For the text-containing cell, return its midpoint in [x, y] coordinate format. 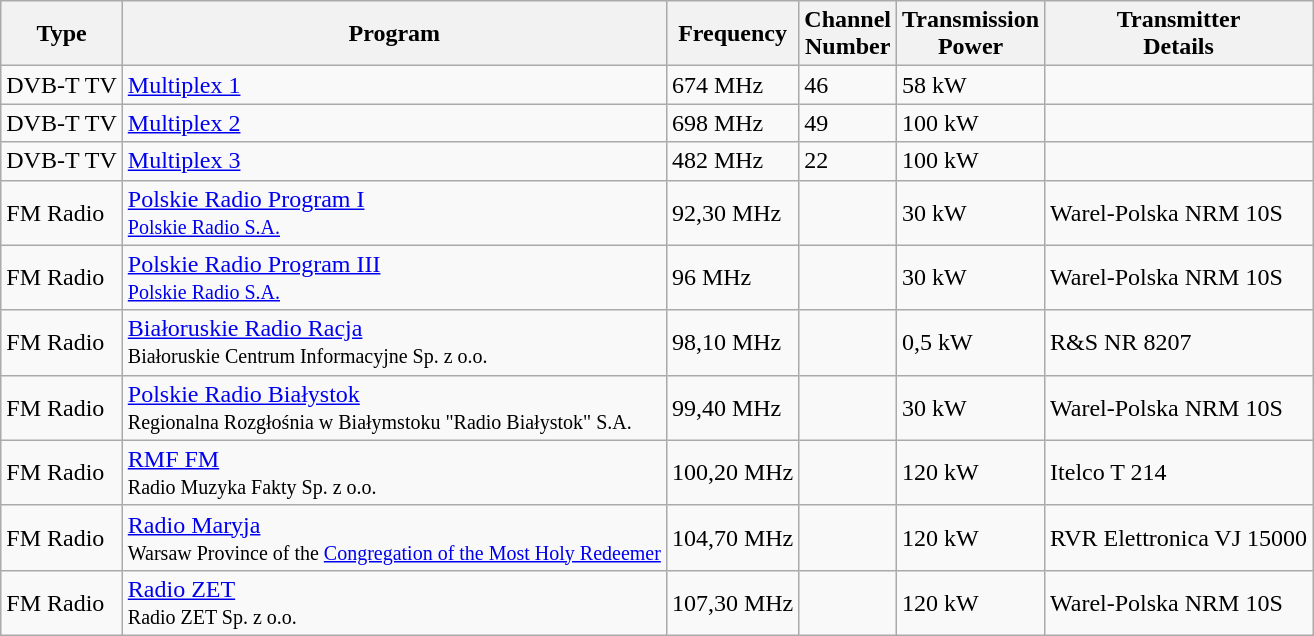
Multiplex 1 [394, 85]
Multiplex 3 [394, 161]
Polskie Radio Program IIIPolskie Radio S.A. [394, 278]
Radio ZETRadio ZET Sp. z o.o. [394, 602]
Polskie Radio Program IPolskie Radio S.A. [394, 212]
Multiplex 2 [394, 123]
TransmitterDetails [1179, 34]
Itelco T 214 [1179, 472]
107,30 MHz [732, 602]
Radio MaryjaWarsaw Province of the Congregation of the Most Holy Redeemer [394, 538]
698 MHz [732, 123]
98,10 MHz [732, 342]
RVR Elettronica VJ 15000 [1179, 538]
99,40 MHz [732, 408]
R&S NR 8207 [1179, 342]
482 MHz [732, 161]
Program [394, 34]
92,30 MHz [732, 212]
Type [62, 34]
104,70 MHz [732, 538]
TransmissionPower [971, 34]
Polskie Radio BiałystokRegionalna Rozgłośnia w Białymstoku "Radio Białystok" S.A. [394, 408]
22 [848, 161]
674 MHz [732, 85]
Białoruskie Radio RacjaBiałoruskie Centrum Informacyjne Sp. z o.o. [394, 342]
Frequency [732, 34]
RMF FMRadio Muzyka Fakty Sp. z o.o. [394, 472]
49 [848, 123]
ChannelNumber [848, 34]
58 kW [971, 85]
46 [848, 85]
100,20 MHz [732, 472]
96 MHz [732, 278]
0,5 kW [971, 342]
